Return the [x, y] coordinate for the center point of the cell that contains the specified text.  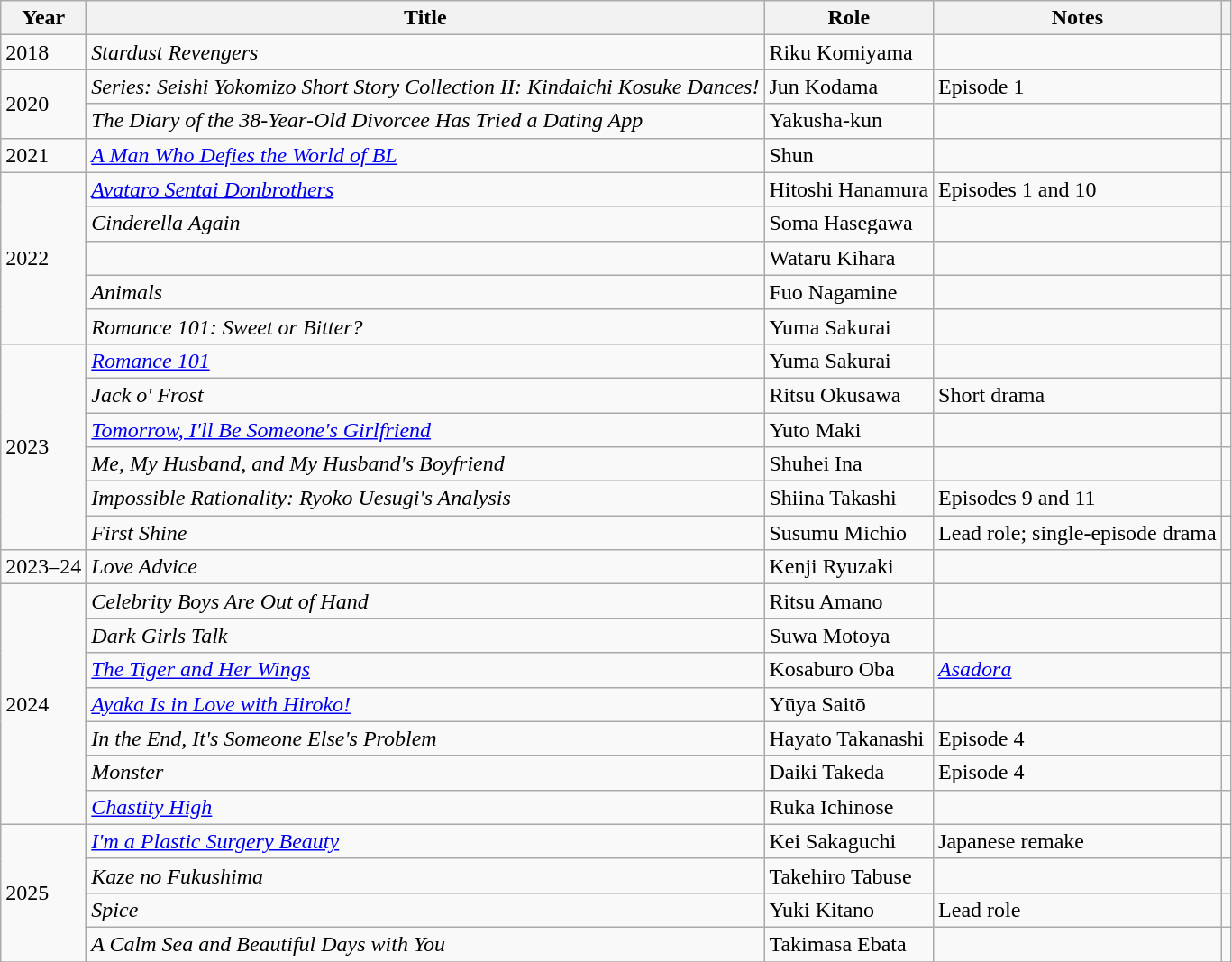
Soma Hasegawa [849, 224]
Me, My Husband, and My Husband's Boyfriend [425, 464]
2023–24 [43, 567]
A Man Who Defies the World of BL [425, 155]
Takehiro Tabuse [849, 875]
Notes [1078, 18]
Episodes 1 and 10 [1078, 189]
Episodes 9 and 11 [1078, 499]
2023 [43, 446]
A Calm Sea and Beautiful Days with You [425, 944]
Monster [425, 773]
Japanese remake [1078, 841]
Stardust Revengers [425, 52]
Shiina Takashi [849, 499]
The Tiger and Her Wings [425, 670]
2020 [43, 104]
Spice [425, 910]
Yuki Kitano [849, 910]
Ritsu Amano [849, 601]
Jack o' Frost [425, 395]
Hitoshi Hanamura [849, 189]
Impossible Rationality: Ryoko Uesugi's Analysis [425, 499]
Kenji Ryuzaki [849, 567]
Dark Girls Talk [425, 636]
Title [425, 18]
2021 [43, 155]
Yūya Saitō [849, 704]
Year [43, 18]
Daiki Takeda [849, 773]
Yakusha-kun [849, 121]
I'm a Plastic Surgery Beauty [425, 841]
Romance 101: Sweet or Bitter? [425, 326]
Asadora [1078, 670]
Ayaka Is in Love with Hiroko! [425, 704]
Series: Seishi Yokomizo Short Story Collection II: Kindaichi Kosuke Dances! [425, 87]
Role [849, 18]
Jun Kodama [849, 87]
Ritsu Okusawa [849, 395]
Avataro Sentai Donbrothers [425, 189]
Romance 101 [425, 361]
Animals [425, 292]
Chastity High [425, 807]
First Shine [425, 533]
Short drama [1078, 395]
Riku Komiyama [849, 52]
Tomorrow, I'll Be Someone's Girlfriend [425, 430]
Kei Sakaguchi [849, 841]
Shuhei Ina [849, 464]
Susumu Michio [849, 533]
Celebrity Boys Are Out of Hand [425, 601]
Fuo Nagamine [849, 292]
Hayato Takanashi [849, 738]
Love Advice [425, 567]
2025 [43, 893]
Wataru Kihara [849, 258]
Takimasa Ebata [849, 944]
Ruka Ichinose [849, 807]
Cinderella Again [425, 224]
The Diary of the 38-Year-Old Divorcee Has Tried a Dating App [425, 121]
Suwa Motoya [849, 636]
2022 [43, 258]
In the End, It's Someone Else's Problem [425, 738]
Lead role; single-episode drama [1078, 533]
Lead role [1078, 910]
2018 [43, 52]
Yuto Maki [849, 430]
Kaze no Fukushima [425, 875]
Shun [849, 155]
2024 [43, 704]
Kosaburo Oba [849, 670]
Episode 1 [1078, 87]
